From the cell containing the given text, extract its center point as (x, y) coordinate. 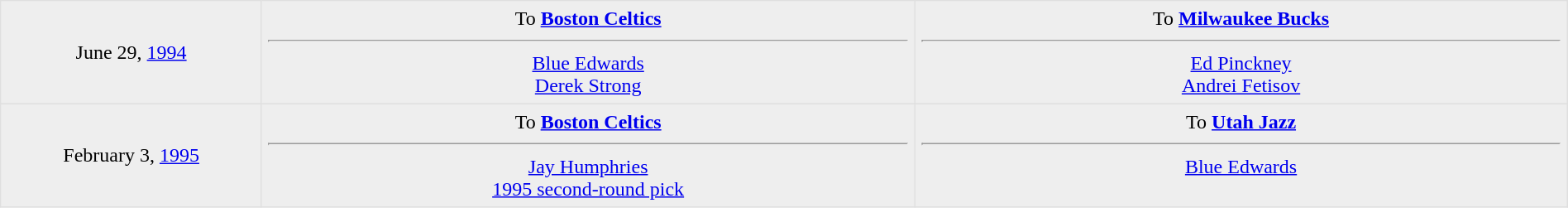
To Milwaukee BucksEd PinckneyAndrei Fetisov (1241, 52)
June 29, 1994 (131, 52)
To Boston CelticsBlue EdwardsDerek Strong (587, 52)
February 3, 1995 (131, 155)
To Utah JazzBlue Edwards (1241, 155)
To Boston CelticsJay Humphries1995 second-round pick (587, 155)
